Return the [X, Y] coordinate for the center point of the cell that contains the specified text.  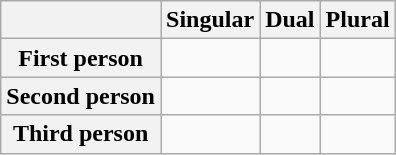
First person [81, 58]
Third person [81, 134]
Singular [210, 20]
Dual [290, 20]
Second person [81, 96]
Plural [358, 20]
